Find where the given text appears and provide that cell's center as [x, y] coordinate. 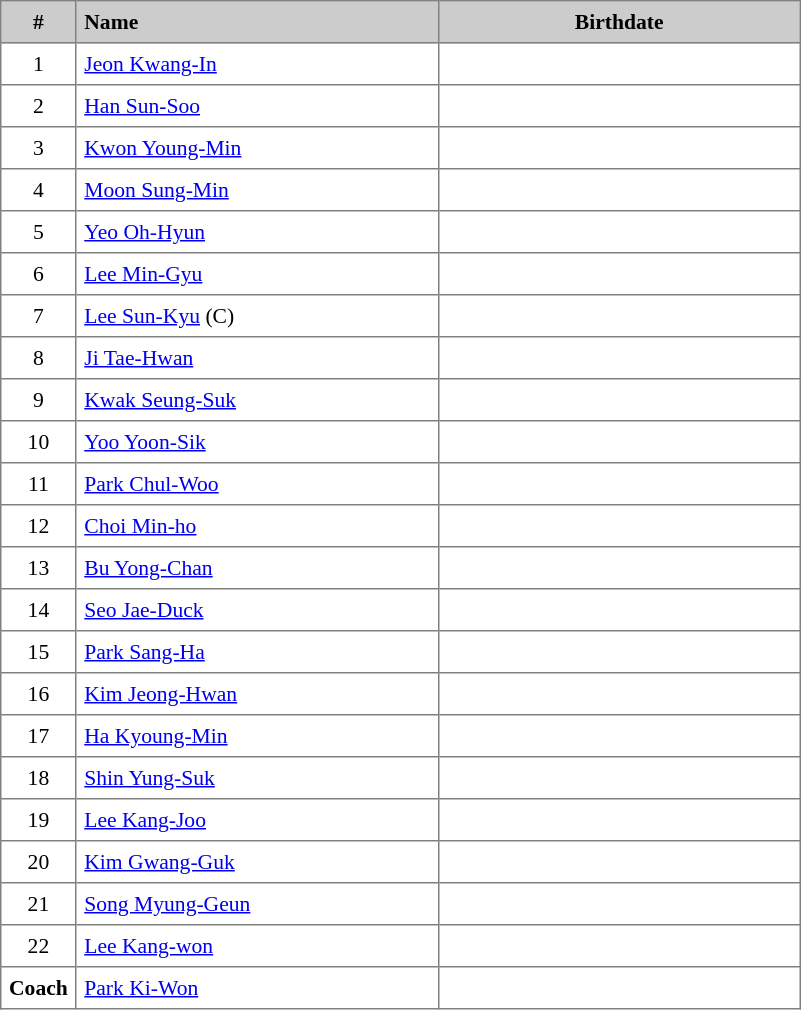
Yoo Yoon-Sik [257, 442]
Ji Tae-Hwan [257, 358]
Lee Kang-won [257, 946]
8 [38, 358]
5 [38, 232]
15 [38, 652]
3 [38, 148]
11 [38, 484]
Kim Jeong-Hwan [257, 694]
Yeo Oh-Hyun [257, 232]
19 [38, 820]
9 [38, 400]
Park Sang-Ha [257, 652]
Lee Sun-Kyu (C) [257, 316]
# [38, 22]
2 [38, 106]
Kwon Young-Min [257, 148]
12 [38, 526]
Seo Jae-Duck [257, 610]
6 [38, 274]
Shin Yung-Suk [257, 778]
Coach [38, 988]
Bu Yong-Chan [257, 568]
7 [38, 316]
Ha Kyoung-Min [257, 736]
1 [38, 64]
Han Sun-Soo [257, 106]
Choi Min-ho [257, 526]
Moon Sung-Min [257, 190]
Lee Kang-Joo [257, 820]
Jeon Kwang-In [257, 64]
Name [257, 22]
17 [38, 736]
Lee Min-Gyu [257, 274]
Kim Gwang-Guk [257, 862]
Birthdate [619, 22]
20 [38, 862]
Kwak Seung-Suk [257, 400]
14 [38, 610]
18 [38, 778]
22 [38, 946]
13 [38, 568]
21 [38, 904]
Park Ki-Won [257, 988]
16 [38, 694]
Park Chul-Woo [257, 484]
10 [38, 442]
Song Myung-Geun [257, 904]
4 [38, 190]
